Find where the given text appears and provide that cell's center as [X, Y] coordinate. 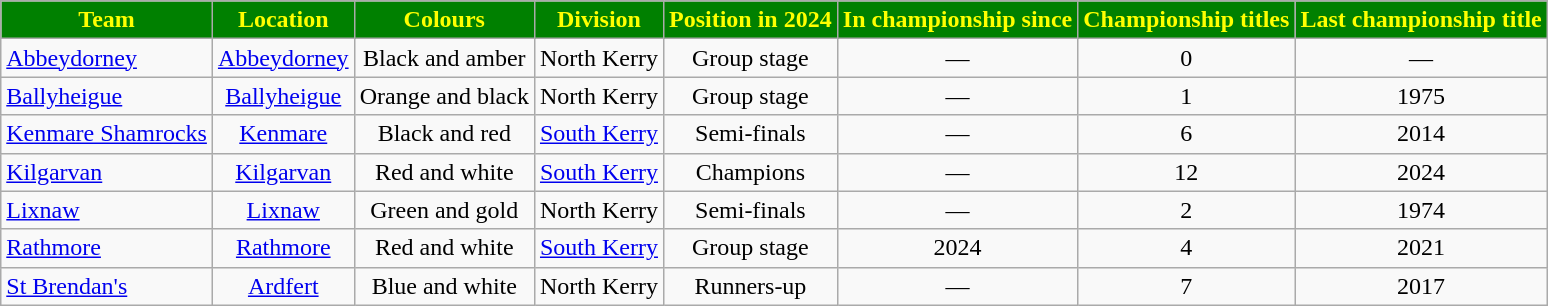
1 [1186, 96]
6 [1186, 134]
0 [1186, 58]
Division [598, 20]
2017 [1421, 286]
Champions [750, 172]
Kenmare [283, 134]
Blue and white [444, 286]
2021 [1421, 248]
7 [1186, 286]
Kenmare Shamrocks [107, 134]
Green and gold [444, 210]
Team [107, 20]
Runners-up [750, 286]
Position in 2024 [750, 20]
Black and red [444, 134]
Black and amber [444, 58]
Orange and black [444, 96]
12 [1186, 172]
Colours [444, 20]
Last championship title [1421, 20]
2 [1186, 210]
In championship since [957, 20]
1974 [1421, 210]
Ardfert [283, 286]
St Brendan's [107, 286]
2014 [1421, 134]
4 [1186, 248]
Location [283, 20]
1975 [1421, 96]
Championship titles [1186, 20]
